Locate the cell with the specified text and output its (x, y) center coordinate. 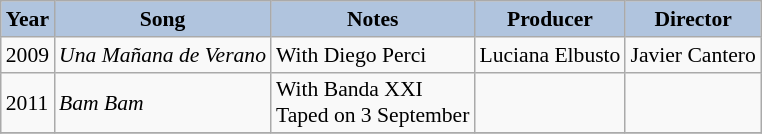
Luciana Elbusto (550, 55)
2011 (28, 102)
Bam Bam (162, 102)
Notes (372, 19)
Director (692, 19)
Una Mañana de Verano (162, 55)
Producer (550, 19)
Javier Cantero (692, 55)
Song (162, 19)
With Diego Perci (372, 55)
2009 (28, 55)
With Banda XXITaped on 3 September (372, 102)
Year (28, 19)
